Detect which cell encompasses the target text, then output its [X, Y] center coordinate. 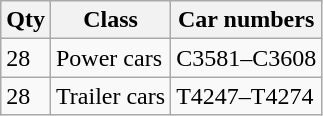
C3581–C3608 [246, 58]
Class [110, 20]
T4247–T4274 [246, 96]
Qty [26, 20]
Car numbers [246, 20]
Trailer cars [110, 96]
Power cars [110, 58]
